Provide the (x, y) coordinate of the cell's center where the given text is located.  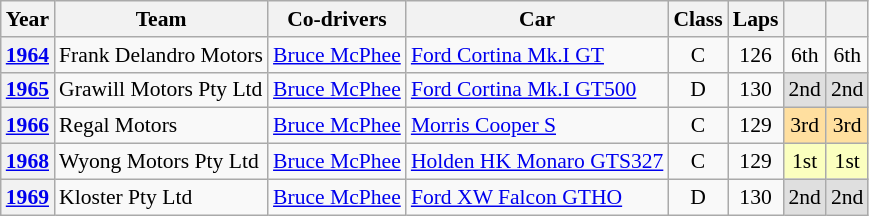
Regal Motors (161, 126)
Car (538, 19)
126 (756, 55)
1965 (28, 90)
Kloster Pty Ltd (161, 197)
1966 (28, 126)
Wyong Motors Pty Ltd (161, 162)
Co-drivers (337, 19)
Laps (756, 19)
Ford XW Falcon GTHO (538, 197)
1968 (28, 162)
Ford Cortina Mk.I GT (538, 55)
1964 (28, 55)
Grawill Motors Pty Ltd (161, 90)
Year (28, 19)
1969 (28, 197)
Ford Cortina Mk.I GT500 (538, 90)
Frank Delandro Motors (161, 55)
Morris Cooper S (538, 126)
Holden HK Monaro GTS327 (538, 162)
Team (161, 19)
Class (698, 19)
